Identify which cell holds the provided text, then report its (X, Y) central coordinate. 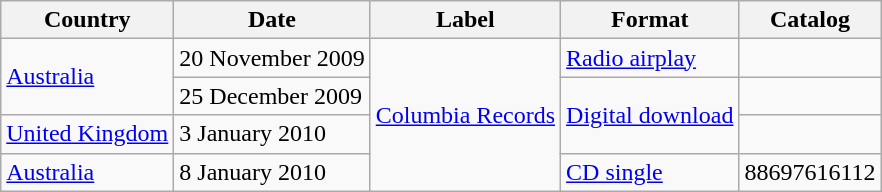
25 December 2009 (272, 96)
88697616112 (810, 172)
Digital download (650, 115)
Country (88, 20)
CD single (650, 172)
20 November 2009 (272, 58)
Label (465, 20)
3 January 2010 (272, 134)
Radio airplay (650, 58)
8 January 2010 (272, 172)
Date (272, 20)
Columbia Records (465, 115)
Format (650, 20)
United Kingdom (88, 134)
Catalog (810, 20)
